Find where the given text appears and provide that cell's center as [x, y] coordinate. 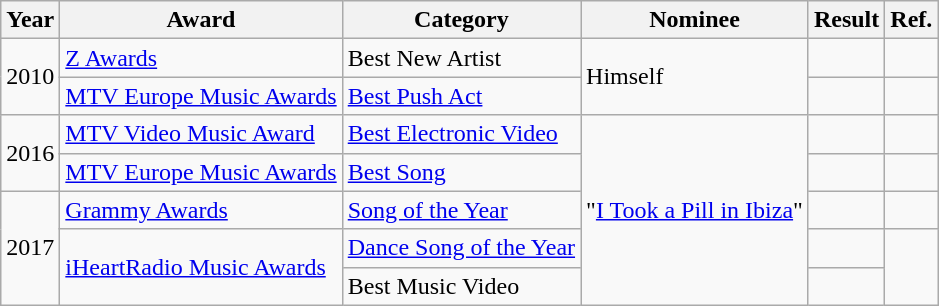
Dance Song of the Year [461, 248]
Grammy Awards [201, 210]
2017 [30, 248]
Best Music Video [461, 286]
Nominee [695, 20]
Result [846, 20]
Award [201, 20]
Ref. [912, 20]
"I Took a Pill in Ibiza" [695, 210]
Best New Artist [461, 58]
Z Awards [201, 58]
MTV Video Music Award [201, 134]
Year [30, 20]
Best Song [461, 172]
2010 [30, 77]
2016 [30, 153]
Best Electronic Video [461, 134]
iHeartRadio Music Awards [201, 267]
Category [461, 20]
Best Push Act [461, 96]
Himself [695, 77]
Song of the Year [461, 210]
